Determine the [x, y] coordinate at the center of the cell enclosing the given text.  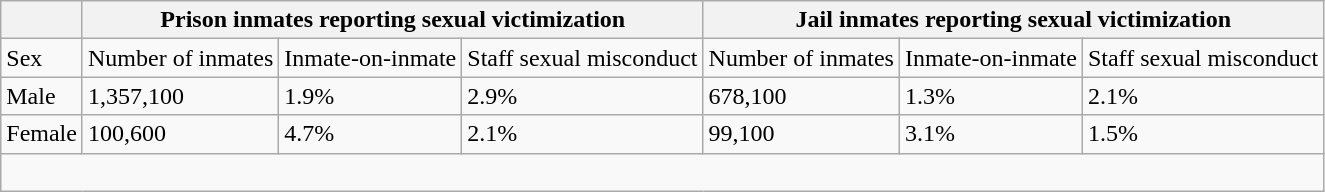
4.7% [370, 134]
Jail inmates reporting sexual victimization [1014, 20]
Sex [42, 58]
Male [42, 96]
1.9% [370, 96]
99,100 [801, 134]
1.5% [1202, 134]
3.1% [990, 134]
1,357,100 [180, 96]
1.3% [990, 96]
100,600 [180, 134]
678,100 [801, 96]
Female [42, 134]
2.9% [582, 96]
Prison inmates reporting sexual victimization [392, 20]
